For the text-containing cell, return its midpoint in [x, y] coordinate format. 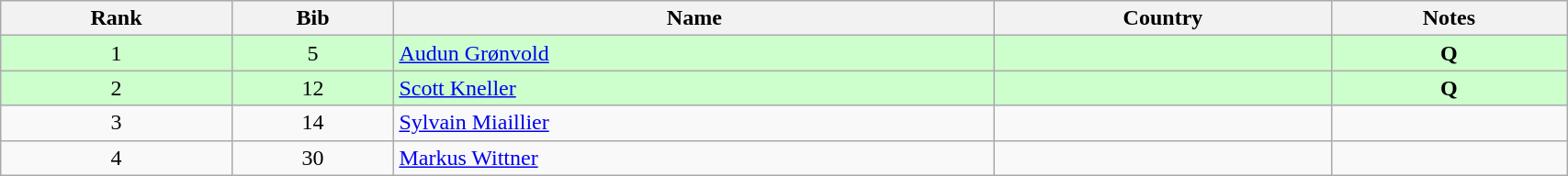
1 [117, 53]
14 [312, 123]
Country [1163, 18]
Markus Wittner [694, 158]
30 [312, 158]
Notes [1449, 18]
Rank [117, 18]
4 [117, 158]
12 [312, 88]
Bib [312, 18]
Sylvain Miaillier [694, 123]
Name [694, 18]
Audun Grønvold [694, 53]
5 [312, 53]
Scott Kneller [694, 88]
2 [117, 88]
3 [117, 123]
